Return the [x, y] coordinate for the center point of the cell that contains the specified text.  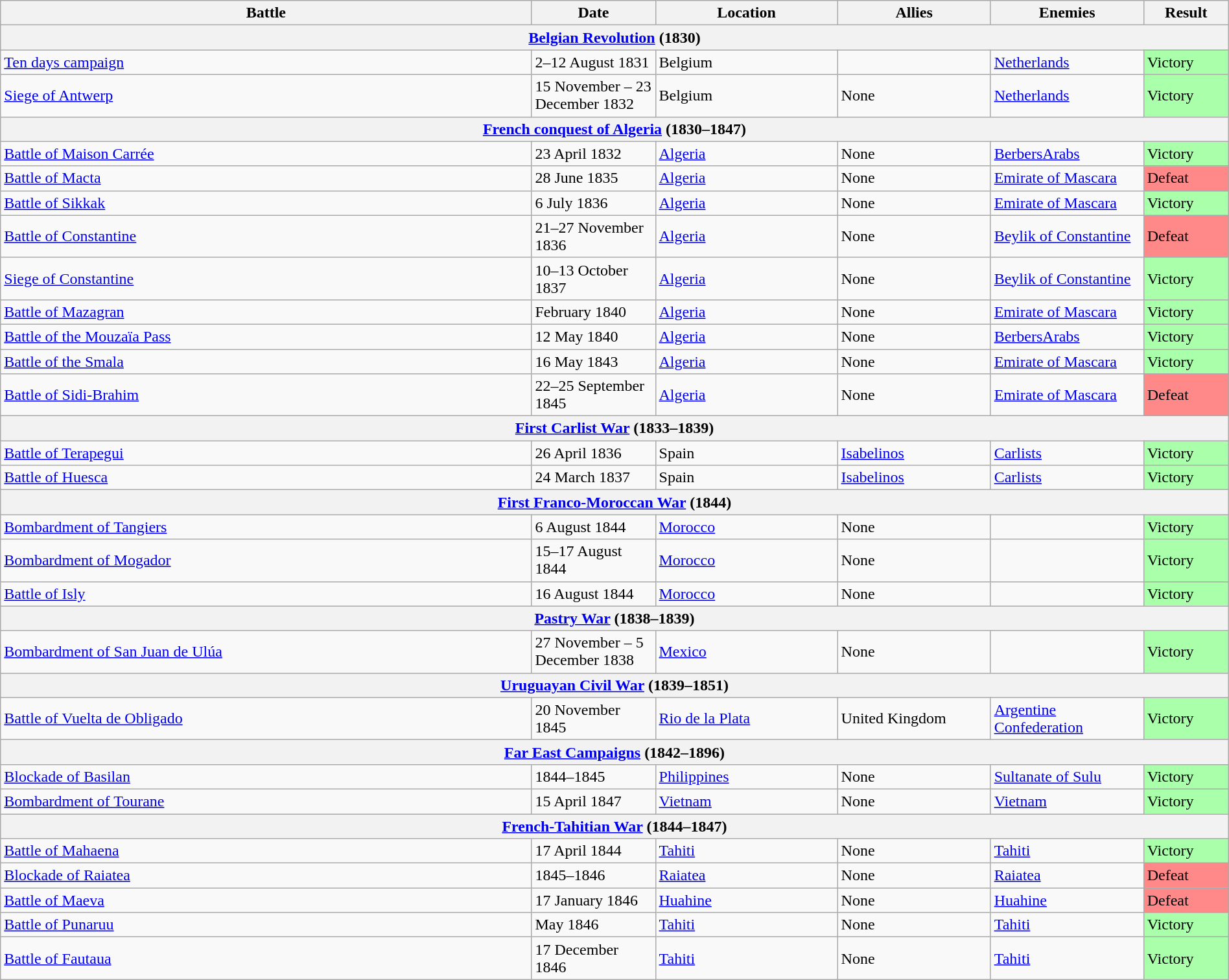
Bombardment of San Juan de Ulúa [266, 652]
21–27 November 1836 [594, 236]
Mexico [747, 652]
Battle of Punaruu [266, 925]
15–17 August 1844 [594, 560]
6 July 1836 [594, 203]
Battle of Sidi-Brahim [266, 395]
Siege of Constantine [266, 279]
Allies [914, 13]
Philippines [747, 776]
15 April 1847 [594, 801]
17 January 1846 [594, 900]
Rio de la Plata [747, 718]
Bombardment of Mogador [266, 560]
Far East Campaigns (1842–1896) [614, 752]
23 April 1832 [594, 154]
16 August 1844 [594, 594]
First Carlist War (1833–1839) [614, 428]
17 April 1844 [594, 851]
24 March 1837 [594, 478]
Battle of Maeva [266, 900]
Argentine Confederation [1067, 718]
Battle of Terapegui [266, 453]
Result [1186, 13]
2–12 August 1831 [594, 62]
Battle of Sikkak [266, 203]
Belgian Revolution (1830) [614, 38]
French-Tahitian War (1844–1847) [614, 826]
Battle of Constantine [266, 236]
February 1840 [594, 312]
French conquest of Algeria (1830–1847) [614, 129]
Date [594, 13]
Location [747, 13]
Ten days campaign [266, 62]
10–13 October 1837 [594, 279]
Battle of the Smala [266, 361]
28 June 1835 [594, 178]
Pastry War (1838–1839) [614, 618]
27 November – 5 December 1838 [594, 652]
Blockade of Basilan [266, 776]
Battle of Macta [266, 178]
12 May 1840 [594, 336]
Siege of Antwerp [266, 96]
Battle of Mahaena [266, 851]
16 May 1843 [594, 361]
15 November – 23 December 1832 [594, 96]
26 April 1836 [594, 453]
Battle of Huesca [266, 478]
Bombardment of Tangiers [266, 527]
22–25 September 1845 [594, 395]
1845–1846 [594, 876]
Battle of Maison Carrée [266, 154]
Uruguayan Civil War (1839–1851) [614, 685]
6 August 1844 [594, 527]
Enemies [1067, 13]
17 December 1846 [594, 958]
20 November 1845 [594, 718]
United Kingdom [914, 718]
Sultanate of Sulu [1067, 776]
Bombardment of Tourane [266, 801]
Battle [266, 13]
Blockade of Raiatea [266, 876]
May 1846 [594, 925]
Battle of Isly [266, 594]
Battle of Mazagran [266, 312]
Battle of Fautaua [266, 958]
1844–1845 [594, 776]
Battle of the Mouzaïa Pass [266, 336]
Battle of Vuelta de Obligado [266, 718]
First Franco-Moroccan War (1844) [614, 502]
